Capture the cell that displays the provided text and extract its [x, y] central coordinate. 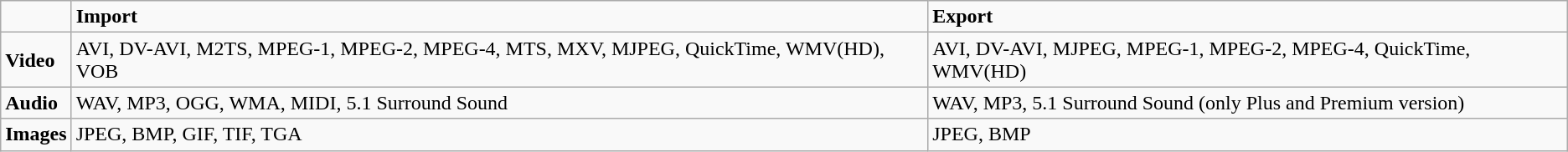
Export [1248, 17]
AVI, DV-AVI, M2TS, MPEG-1, MPEG-2, MPEG-4, MTS, MXV, MJPEG, QuickTime, WMV(HD), VOB [499, 60]
Audio [36, 103]
Video [36, 60]
JPEG, BMP, GIF, TIF, TGA [499, 134]
WAV, MP3, 5.1 Surround Sound (only Plus and Premium version) [1248, 103]
JPEG, BMP [1248, 134]
WAV, MP3, OGG, WMA, MIDI, 5.1 Surround Sound [499, 103]
AVI, DV-AVI, MJPEG, MPEG-1, MPEG-2, MPEG-4, QuickTime, WMV(HD) [1248, 60]
Import [499, 17]
Images [36, 134]
